From the cell containing the given text, extract its center point as [X, Y] coordinate. 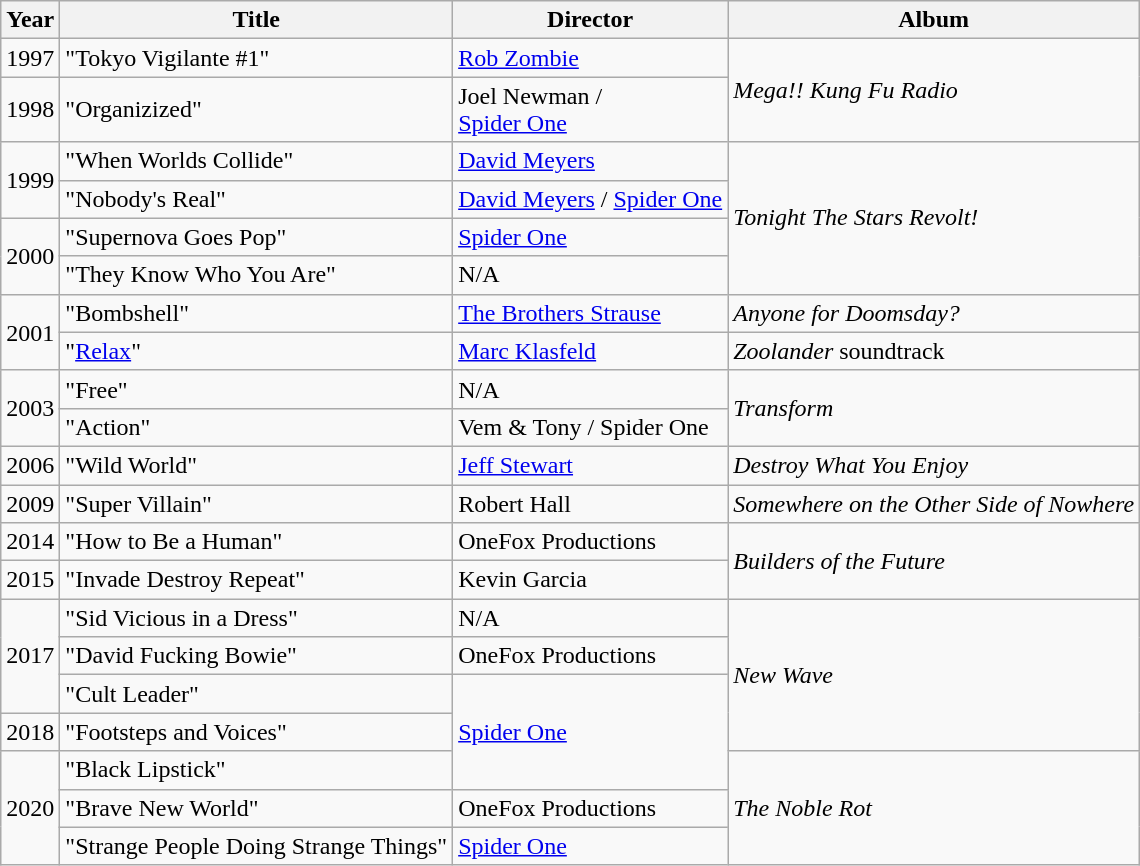
Jeff Stewart [590, 465]
2001 [30, 332]
2003 [30, 408]
2014 [30, 542]
2006 [30, 465]
David Meyers / Spider One [590, 199]
2009 [30, 503]
The Brothers Strause [590, 313]
Robert Hall [590, 503]
"Wild World" [256, 465]
"They Know Who You Are" [256, 275]
Album [934, 20]
"Strange People Doing Strange Things" [256, 846]
Zoolander soundtrack [934, 351]
Director [590, 20]
1998 [30, 110]
"Sid Vicious in a Dress" [256, 618]
Anyone for Doomsday? [934, 313]
1999 [30, 180]
"Bombshell" [256, 313]
Kevin Garcia [590, 580]
"Black Lipstick" [256, 770]
"How to Be a Human" [256, 542]
Year [30, 20]
Joel Newman /Spider One [590, 110]
"Super Villain" [256, 503]
"Action" [256, 427]
"Brave New World" [256, 808]
Transform [934, 408]
Vem & Tony / Spider One [590, 427]
Destroy What You Enjoy [934, 465]
"Cult Leader" [256, 694]
Tonight The Stars Revolt! [934, 218]
"Free" [256, 389]
"David Fucking Bowie" [256, 656]
Mega!! Kung Fu Radio [934, 90]
2000 [30, 256]
"Tokyo Vigilante #1" [256, 58]
2018 [30, 732]
"Invade Destroy Repeat" [256, 580]
"When Worlds Collide" [256, 161]
1997 [30, 58]
2015 [30, 580]
Somewhere on the Other Side of Nowhere [934, 503]
David Meyers [590, 161]
Builders of the Future [934, 561]
"Relax" [256, 351]
2017 [30, 656]
2020 [30, 808]
"Footsteps and Voices" [256, 732]
The Noble Rot [934, 808]
Title [256, 20]
"Supernova Goes Pop" [256, 237]
"Nobody's Real" [256, 199]
Marc Klasfeld [590, 351]
New Wave [934, 675]
"Organizized" [256, 110]
Rob Zombie [590, 58]
